Find where the given text appears and provide that cell's center as [x, y] coordinate. 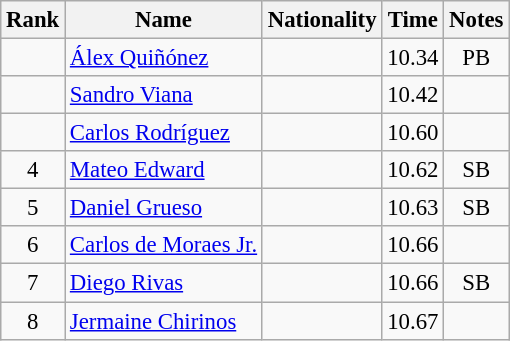
10.34 [413, 58]
8 [33, 321]
Jermaine Chirinos [164, 321]
Diego Rivas [164, 283]
10.60 [413, 133]
Carlos de Moraes Jr. [164, 245]
Name [164, 20]
Nationality [322, 20]
Time [413, 20]
Álex Quiñónez [164, 58]
Rank [33, 20]
Daniel Grueso [164, 208]
Notes [476, 20]
4 [33, 170]
10.42 [413, 95]
7 [33, 283]
6 [33, 245]
10.67 [413, 321]
Mateo Edward [164, 170]
10.63 [413, 208]
Carlos Rodríguez [164, 133]
10.62 [413, 170]
PB [476, 58]
Sandro Viana [164, 95]
5 [33, 208]
